Capture the cell that displays the provided text and extract its (x, y) central coordinate. 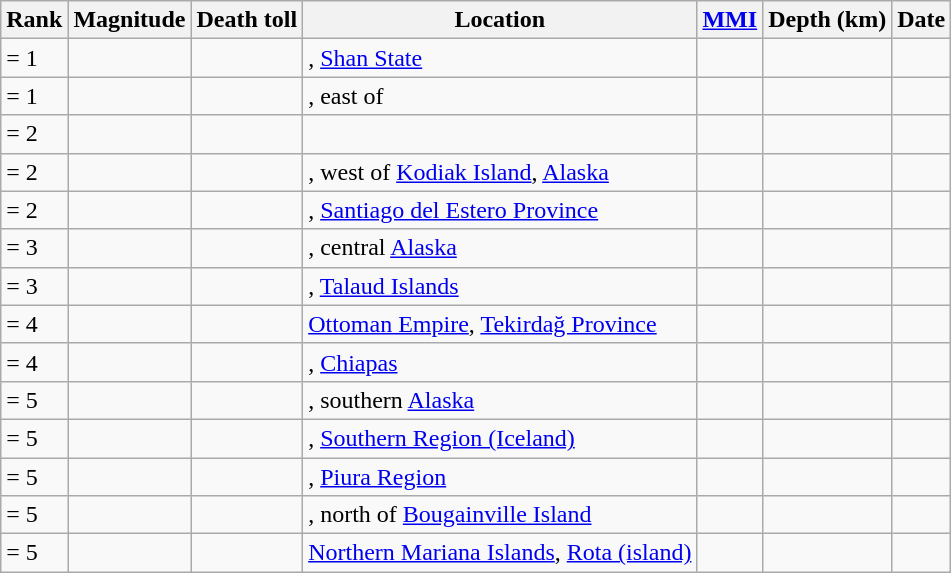
, Talaud Islands (500, 286)
, southern Alaska (500, 400)
, Santiago del Estero Province (500, 210)
Date (922, 20)
Location (500, 20)
Ottoman Empire, Tekirdağ Province (500, 324)
MMI (730, 20)
, east of (500, 96)
Magnitude (130, 20)
, north of Bougainville Island (500, 515)
, west of Kodiak Island, Alaska (500, 172)
, Piura Region (500, 477)
Rank (34, 20)
Depth (km) (828, 20)
Northern Mariana Islands, Rota (island) (500, 553)
Death toll (247, 20)
, Chiapas (500, 362)
, central Alaska (500, 248)
, Southern Region (Iceland) (500, 438)
, Shan State (500, 58)
